Return the (X, Y) coordinate for the center point of the cell that contains the specified text.  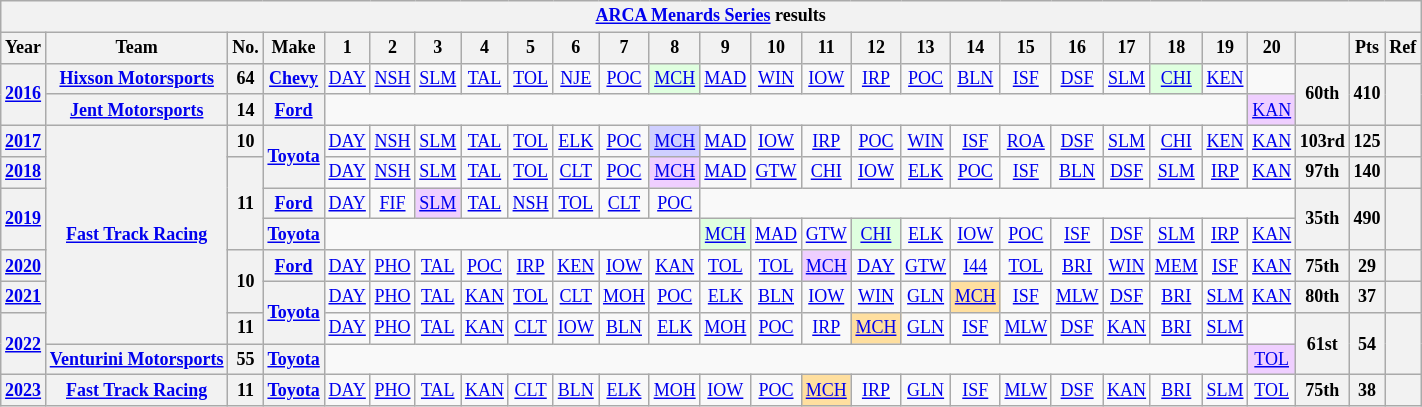
13 (926, 48)
103rd (1323, 140)
80th (1323, 296)
20 (1272, 48)
Chevy (294, 78)
54 (1367, 343)
125 (1367, 140)
2018 (24, 172)
Year (24, 48)
2020 (24, 266)
2 (392, 48)
60th (1323, 94)
4 (485, 48)
9 (726, 48)
2022 (24, 343)
6 (576, 48)
Pts (1367, 48)
16 (1076, 48)
Jent Motorsports (136, 110)
2016 (24, 94)
64 (246, 78)
38 (1367, 390)
15 (1026, 48)
Ref (1403, 48)
No. (246, 48)
5 (530, 48)
410 (1367, 94)
2023 (24, 390)
NJE (576, 78)
55 (246, 360)
Venturini Motorsports (136, 360)
ARCA Menards Series results (711, 16)
Team (136, 48)
3 (438, 48)
2019 (24, 219)
29 (1367, 266)
37 (1367, 296)
ROA (1026, 140)
FIF (392, 204)
61st (1323, 343)
35th (1323, 219)
1 (347, 48)
17 (1127, 48)
2017 (24, 140)
12 (876, 48)
19 (1225, 48)
97th (1323, 172)
Make (294, 48)
18 (1176, 48)
140 (1367, 172)
490 (1367, 219)
Hixson Motorsports (136, 78)
8 (674, 48)
MEM (1176, 266)
2021 (24, 296)
I44 (975, 266)
7 (624, 48)
